Determine the (x, y) coordinate at the center of the cell enclosing the given text.  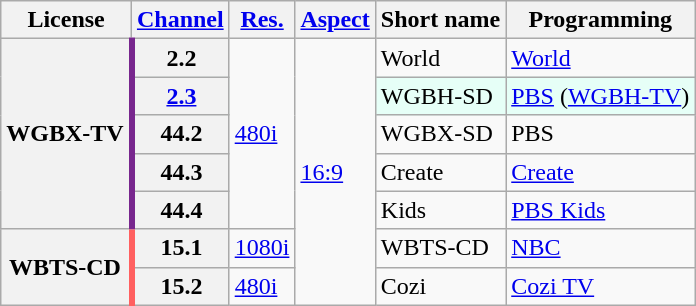
Aspect (335, 20)
PBS Kids (600, 210)
WGBX-TV (66, 134)
WGBH-SD (440, 96)
1080i (262, 248)
PBS (WGBH-TV) (600, 96)
Cozi TV (600, 286)
Programming (600, 20)
2.2 (180, 58)
Channel (180, 20)
Res. (262, 20)
Short name (440, 20)
WGBX-SD (440, 134)
15.2 (180, 286)
2.3 (180, 96)
PBS (600, 134)
16:9 (335, 172)
44.2 (180, 134)
NBC (600, 248)
Cozi (440, 286)
44.3 (180, 172)
44.4 (180, 210)
15.1 (180, 248)
Kids (440, 210)
License (66, 20)
